From the cell containing the given text, extract its center point as (x, y) coordinate. 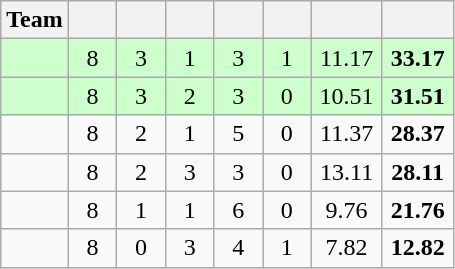
28.11 (418, 172)
33.17 (418, 58)
11.37 (346, 134)
Team (35, 20)
6 (238, 210)
21.76 (418, 210)
11.17 (346, 58)
28.37 (418, 134)
13.11 (346, 172)
31.51 (418, 96)
10.51 (346, 96)
5 (238, 134)
4 (238, 248)
12.82 (418, 248)
7.82 (346, 248)
9.76 (346, 210)
